Scan for the cell matching the given text and deliver its [x, y] coordinate at center. 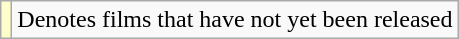
Denotes films that have not yet been released [235, 20]
